Determine the [x, y] coordinate at the center of the cell enclosing the given text.  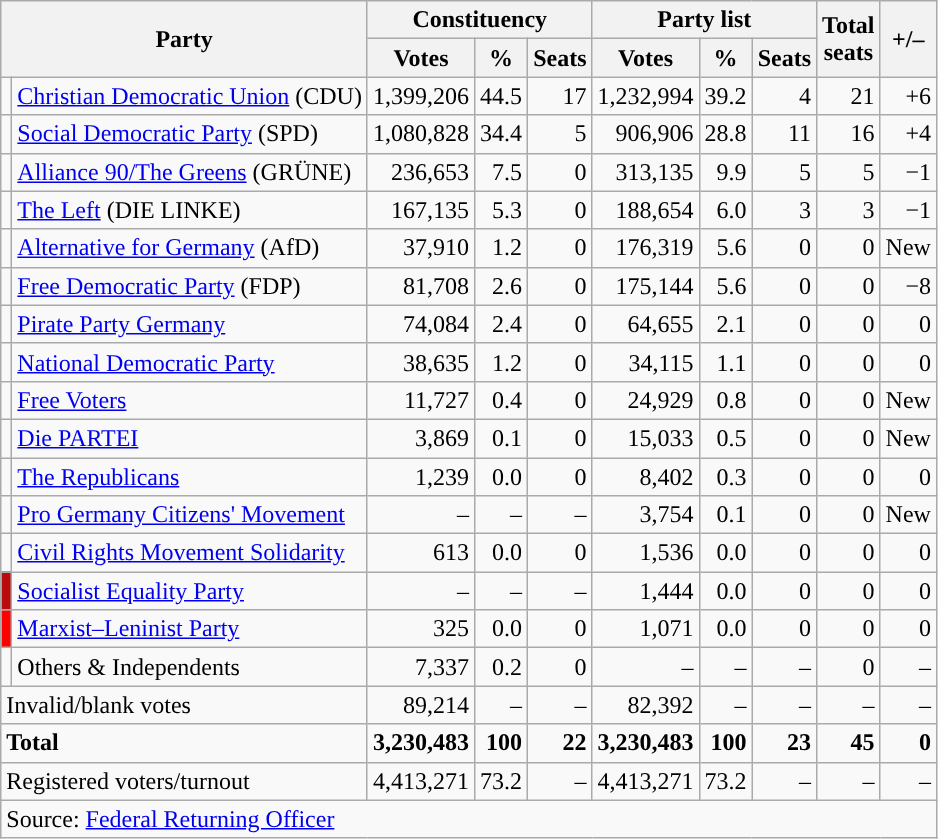
188,654 [646, 210]
Invalid/blank votes [184, 705]
44.5 [502, 96]
Christian Democratic Union (CDU) [190, 96]
Totalseats [849, 39]
1,080,828 [420, 134]
0.8 [726, 400]
Party [184, 39]
1,444 [646, 591]
11,727 [420, 400]
Others & Independents [190, 667]
Socialist Equality Party [190, 591]
38,635 [420, 362]
11 [784, 134]
1,536 [646, 553]
64,655 [646, 324]
Alternative for Germany (AfD) [190, 248]
167,135 [420, 210]
1,399,206 [420, 96]
34.4 [502, 134]
16 [849, 134]
1,071 [646, 629]
5.3 [502, 210]
Pirate Party Germany [190, 324]
236,653 [420, 172]
81,708 [420, 286]
0.3 [726, 477]
2.1 [726, 324]
176,319 [646, 248]
Party list [704, 20]
+/– [908, 39]
74,084 [420, 324]
37,910 [420, 248]
The Left (DIE LINKE) [190, 210]
Total [184, 743]
Pro Germany Citizens' Movement [190, 515]
Social Democratic Party (SPD) [190, 134]
89,214 [420, 705]
Source: Federal Returning Officer [469, 819]
15,033 [646, 438]
34,115 [646, 362]
The Republicans [190, 477]
0.2 [502, 667]
1.1 [726, 362]
906,906 [646, 134]
325 [420, 629]
23 [784, 743]
0.4 [502, 400]
−8 [908, 286]
+4 [908, 134]
22 [560, 743]
Free Voters [190, 400]
24,929 [646, 400]
Die PARTEI [190, 438]
1,239 [420, 477]
9.9 [726, 172]
+6 [908, 96]
39.2 [726, 96]
0.5 [726, 438]
313,135 [646, 172]
175,144 [646, 286]
7.5 [502, 172]
6.0 [726, 210]
2.6 [502, 286]
17 [560, 96]
28.8 [726, 134]
2.4 [502, 324]
7,337 [420, 667]
Constituency [480, 20]
Free Democratic Party (FDP) [190, 286]
4 [784, 96]
Civil Rights Movement Solidarity [190, 553]
1,232,994 [646, 96]
8,402 [646, 477]
Registered voters/turnout [184, 781]
Marxist–Leninist Party [190, 629]
National Democratic Party [190, 362]
82,392 [646, 705]
45 [849, 743]
613 [420, 553]
Alliance 90/The Greens (GRÜNE) [190, 172]
21 [849, 96]
3,754 [646, 515]
3,869 [420, 438]
